Capture the cell that displays the provided text and extract its (x, y) central coordinate. 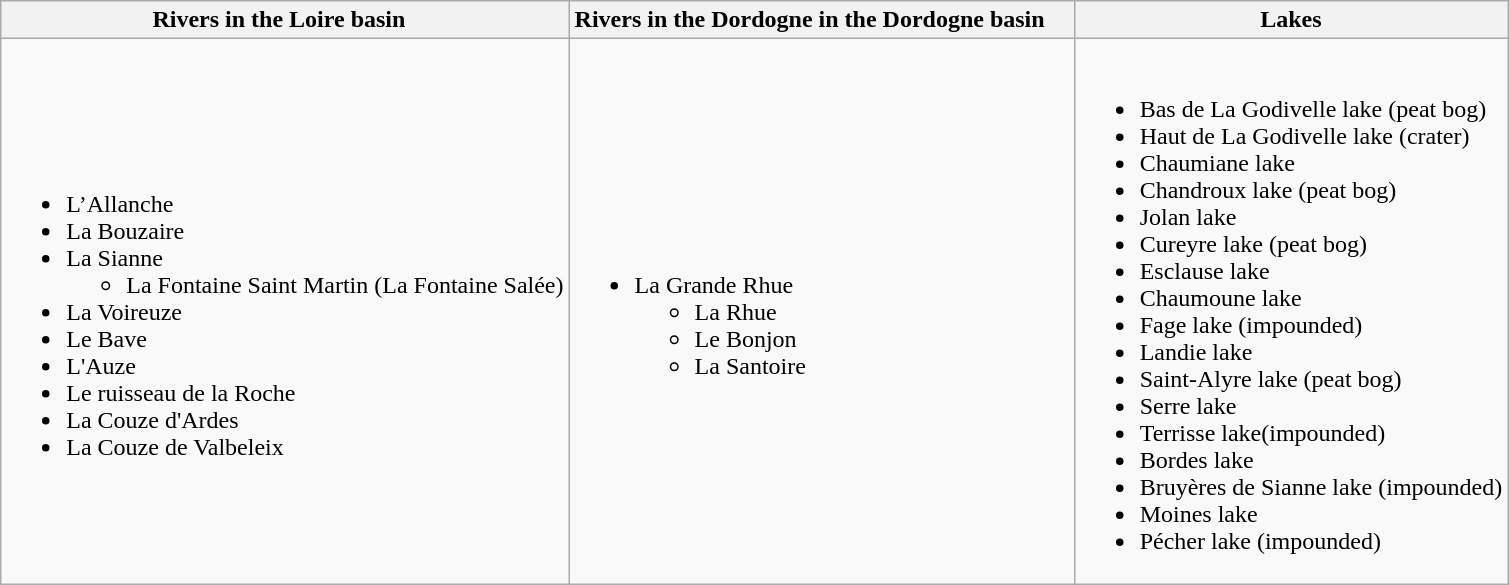
Lakes (1291, 20)
La Grande RhueLa RhueLe BonjonLa Santoire (822, 312)
Rivers in the Dordogne in the Dordogne basin (822, 20)
Rivers in the Loire basin (285, 20)
